Provide the [x, y] coordinate of the cell's center where the given text is located.  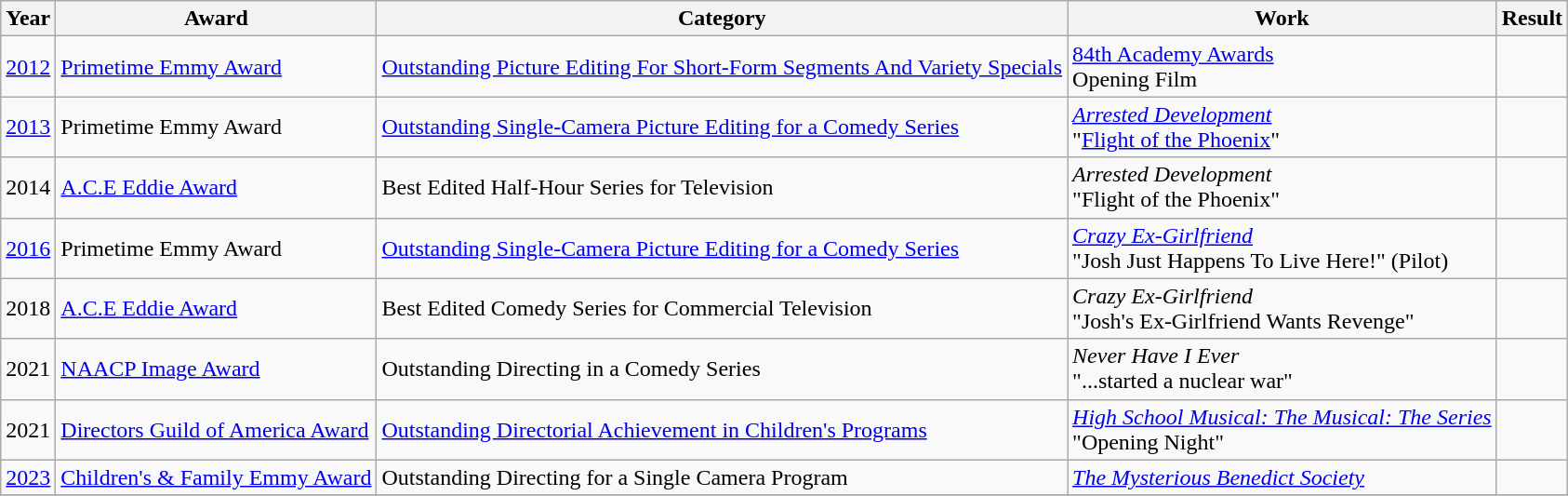
Outstanding Picture Editing For Short-Form Segments And Variety Specials [722, 67]
Award [216, 19]
High School Musical: The Musical: The Series"Opening Night" [1282, 430]
Year [28, 19]
NAACP Image Award [216, 369]
Work [1282, 19]
Crazy Ex-Girlfriend"Josh's Ex-Girlfriend Wants Revenge" [1282, 309]
Category [722, 19]
2014 [28, 188]
2023 [28, 477]
Outstanding Directing for a Single Camera Program [722, 477]
The Mysterious Benedict Society [1282, 477]
2013 [28, 127]
Result [1532, 19]
Outstanding Directorial Achievement in Children's Programs [722, 430]
Crazy Ex-Girlfriend"Josh Just Happens To Live Here!" (Pilot) [1282, 248]
Directors Guild of America Award [216, 430]
2012 [28, 67]
Outstanding Directing in a Comedy Series [722, 369]
Never Have I Ever"...started a nuclear war" [1282, 369]
Children's & Family Emmy Award [216, 477]
2018 [28, 309]
84th Academy AwardsOpening Film [1282, 67]
Best Edited Half-Hour Series for Television [722, 188]
Best Edited Comedy Series for Commercial Television [722, 309]
2016 [28, 248]
